Search for the cell housing the specified text and yield its [X, Y] center coordinate. 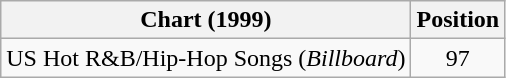
Position [458, 20]
Chart (1999) [206, 20]
US Hot R&B/Hip-Hop Songs (Billboard) [206, 58]
97 [458, 58]
